From the cell containing the given text, extract its center point as (X, Y) coordinate. 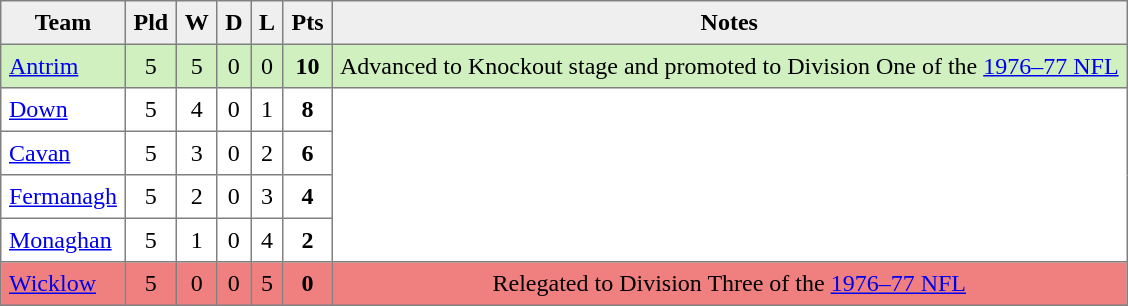
8 (307, 110)
W (196, 23)
Monaghan (63, 240)
6 (307, 153)
Fermanagh (63, 197)
Pld (150, 23)
Advanced to Knockout stage and promoted to Division One of the 1976–77 NFL (730, 66)
Pts (307, 23)
L (268, 23)
Relegated to Division Three of the 1976–77 NFL (730, 284)
Wicklow (63, 284)
Antrim (63, 66)
Down (63, 110)
10 (307, 66)
D (234, 23)
Cavan (63, 153)
Notes (730, 23)
Team (63, 23)
